Scan for the cell matching the given text and deliver its (x, y) coordinate at center. 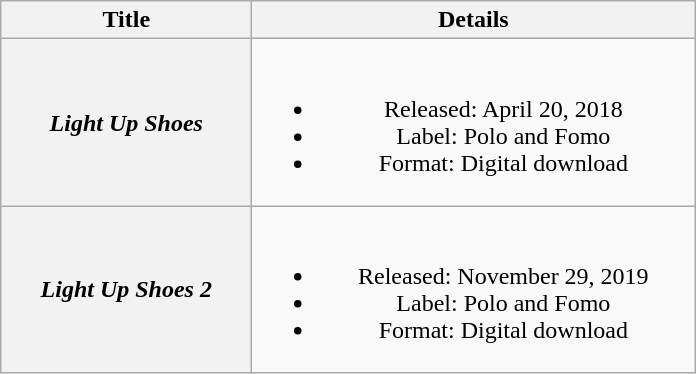
Released: April 20, 2018Label: Polo and FomoFormat: Digital download (474, 122)
Released: November 29, 2019Label: Polo and FomoFormat: Digital download (474, 290)
Title (126, 20)
Light Up Shoes (126, 122)
Details (474, 20)
Light Up Shoes 2 (126, 290)
